From the cell containing the given text, extract its center point as [X, Y] coordinate. 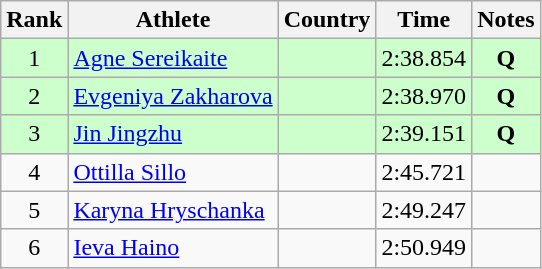
Karyna Hryschanka [173, 210]
Jin Jingzhu [173, 134]
Agne Sereikaite [173, 58]
2 [34, 96]
Ottilla Sillo [173, 172]
3 [34, 134]
6 [34, 248]
5 [34, 210]
Athlete [173, 20]
Time [424, 20]
4 [34, 172]
1 [34, 58]
2:45.721 [424, 172]
2:38.970 [424, 96]
Ieva Haino [173, 248]
Notes [506, 20]
Evgeniya Zakharova [173, 96]
2:49.247 [424, 210]
Country [327, 20]
2:38.854 [424, 58]
2:39.151 [424, 134]
Rank [34, 20]
2:50.949 [424, 248]
